Provide the (X, Y) coordinate of the cell's center where the given text is located.  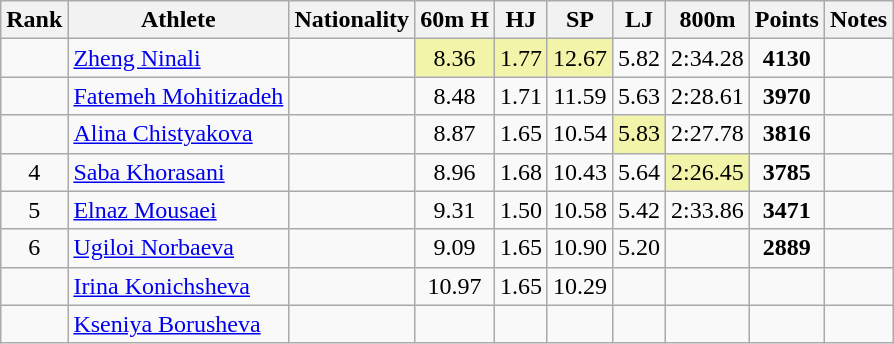
5.63 (638, 96)
2:26.45 (708, 172)
10.58 (580, 210)
8.48 (455, 96)
Rank (34, 20)
10.90 (580, 248)
1.77 (520, 58)
60m H (455, 20)
5.82 (638, 58)
1.68 (520, 172)
Nationality (352, 20)
8.87 (455, 134)
Athlete (178, 20)
3816 (786, 134)
Irina Konichsheva (178, 286)
800m (708, 20)
4130 (786, 58)
8.36 (455, 58)
LJ (638, 20)
2:27.78 (708, 134)
Kseniya Borusheva (178, 324)
2:28.61 (708, 96)
Alina Chistyakova (178, 134)
10.54 (580, 134)
SP (580, 20)
6 (34, 248)
Fatemeh Mohitizadeh (178, 96)
12.67 (580, 58)
3970 (786, 96)
2:33.86 (708, 210)
5.64 (638, 172)
3471 (786, 210)
2:34.28 (708, 58)
1.50 (520, 210)
9.09 (455, 248)
Elnaz Mousaei (178, 210)
Zheng Ninali (178, 58)
5.20 (638, 248)
Points (786, 20)
8.96 (455, 172)
5.42 (638, 210)
5 (34, 210)
9.31 (455, 210)
10.97 (455, 286)
11.59 (580, 96)
10.29 (580, 286)
3785 (786, 172)
HJ (520, 20)
Saba Khorasani (178, 172)
2889 (786, 248)
Ugiloi Norbaeva (178, 248)
Notes (858, 20)
4 (34, 172)
5.83 (638, 134)
10.43 (580, 172)
1.71 (520, 96)
